Detect which cell encompasses the target text, then output its [X, Y] center coordinate. 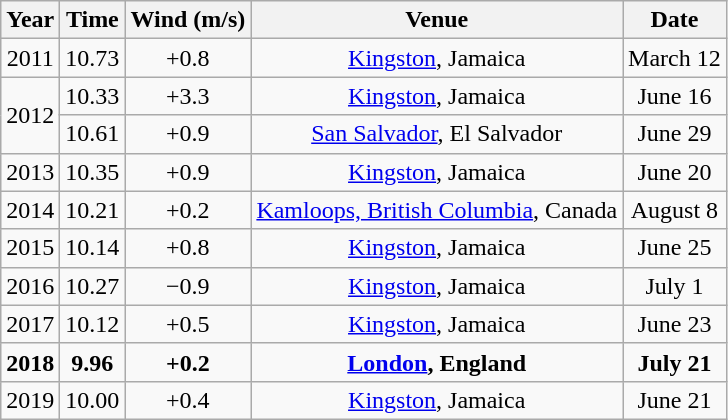
Time [92, 20]
10.14 [92, 248]
June 23 [675, 324]
2017 [30, 324]
10.21 [92, 210]
+0.4 [188, 400]
10.27 [92, 286]
2016 [30, 286]
July 21 [675, 362]
2019 [30, 400]
9.96 [92, 362]
+3.3 [188, 96]
Wind (m/s) [188, 20]
March 12 [675, 58]
Kamloops, British Columbia, Canada [437, 210]
+0.5 [188, 324]
June 16 [675, 96]
2011 [30, 58]
June 21 [675, 400]
June 25 [675, 248]
10.12 [92, 324]
2012 [30, 115]
Year [30, 20]
2014 [30, 210]
July 1 [675, 286]
London, England [437, 362]
−0.9 [188, 286]
10.33 [92, 96]
2018 [30, 362]
10.00 [92, 400]
2015 [30, 248]
San Salvador, El Salvador [437, 134]
June 29 [675, 134]
August 8 [675, 210]
Date [675, 20]
10.35 [92, 172]
2013 [30, 172]
Venue [437, 20]
10.61 [92, 134]
10.73 [92, 58]
June 20 [675, 172]
